Scan for the cell matching the given text and deliver its [X, Y] coordinate at center. 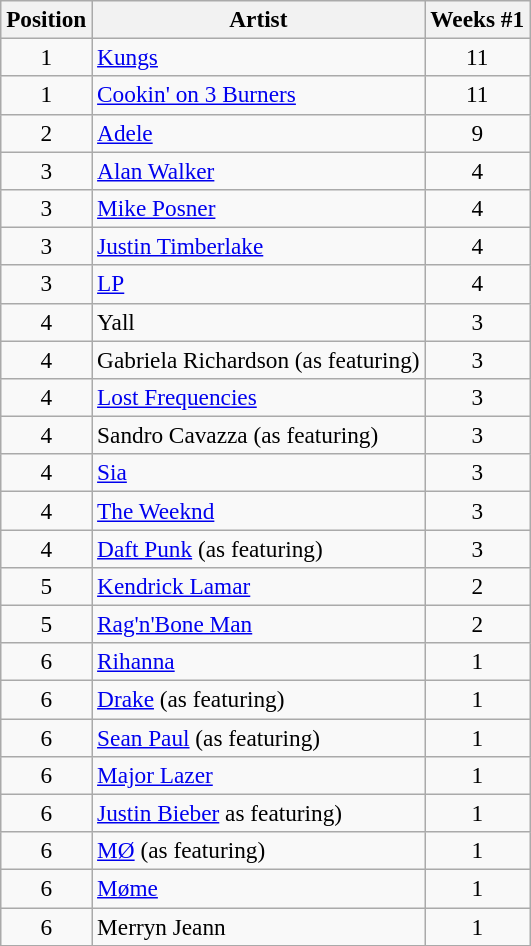
Drake (as featuring) [258, 699]
9 [478, 133]
Alan Walker [258, 170]
MØ (as featuring) [258, 850]
Gabriela Richardson (as featuring) [258, 359]
Weeks #1 [478, 19]
Mike Posner [258, 208]
Yall [258, 322]
Daft Punk (as featuring) [258, 548]
Rihanna [258, 662]
LP [258, 284]
Sandro Cavazza (as featuring) [258, 435]
Sean Paul (as featuring) [258, 737]
Artist [258, 19]
The Weeknd [258, 510]
Cookin' on 3 Burners [258, 95]
Justin Bieber as featuring) [258, 813]
Kungs [258, 57]
Adele [258, 133]
Rag'n'Bone Man [258, 624]
Position [46, 19]
Møme [258, 888]
Major Lazer [258, 775]
Justin Timberlake [258, 246]
Merryn Jeann [258, 926]
Lost Frequencies [258, 397]
Sia [258, 473]
Kendrick Lamar [258, 586]
